Return the (x, y) coordinate for the center point of the cell that contains the specified text.  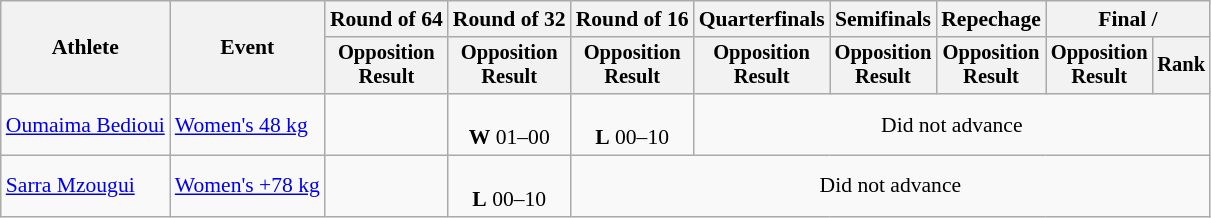
Round of 16 (632, 19)
Sarra Mzougui (86, 186)
Repechage (991, 19)
Event (248, 48)
Rank (1181, 66)
Quarterfinals (762, 19)
Oumaima Bedioui (86, 124)
Athlete (86, 48)
Final / (1128, 19)
Women's 48 kg (248, 124)
Round of 32 (510, 19)
Round of 64 (386, 19)
Women's +78 kg (248, 186)
W 01–00 (510, 124)
Semifinals (884, 19)
